From the cell containing the given text, extract its center point as [X, Y] coordinate. 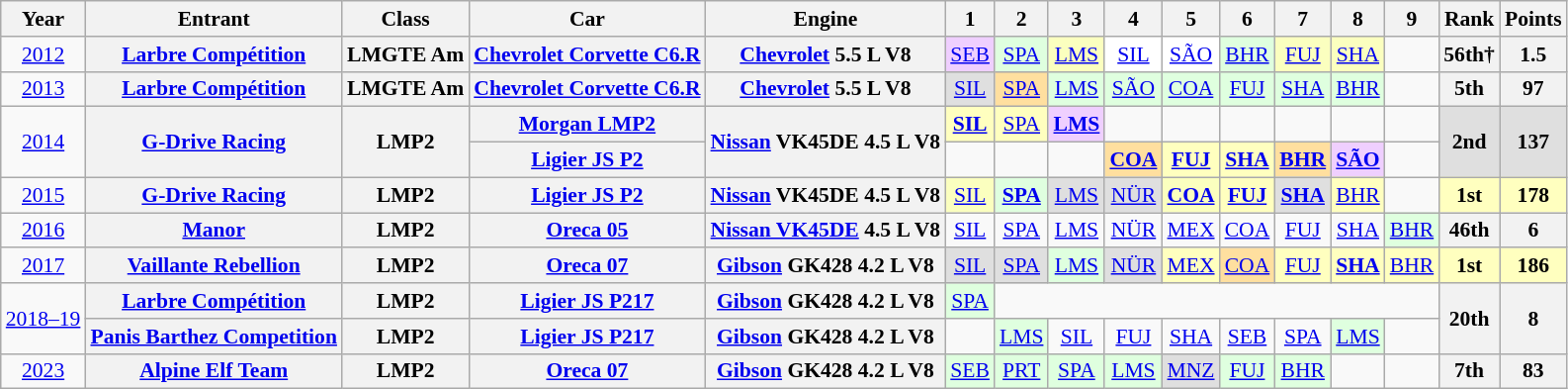
Oreca 05 [587, 231]
Alpine Elf Team [214, 371]
7th [1469, 371]
97 [1533, 89]
7 [1303, 19]
2 [1022, 19]
46th [1469, 231]
1 [970, 19]
MNZ [1190, 371]
2016 [44, 231]
PRT [1022, 371]
2018–19 [44, 319]
Panis Barthez Competition [214, 337]
Points [1533, 19]
5 [1190, 19]
2nd [1469, 143]
2023 [44, 371]
2015 [44, 195]
Morgan LMP2 [587, 125]
2013 [44, 89]
56th† [1469, 54]
Entrant [214, 19]
Class [405, 19]
1.5 [1533, 54]
9 [1412, 19]
3 [1076, 19]
Rank [1469, 19]
2014 [44, 143]
2017 [44, 266]
2012 [44, 54]
20th [1469, 319]
Year [44, 19]
186 [1533, 266]
178 [1533, 195]
Car [587, 19]
4 [1133, 19]
Manor [214, 231]
Vaillante Rebellion [214, 266]
137 [1533, 143]
5th [1469, 89]
83 [1533, 371]
Engine [827, 19]
